Scan for the cell matching the given text and deliver its [x, y] coordinate at center. 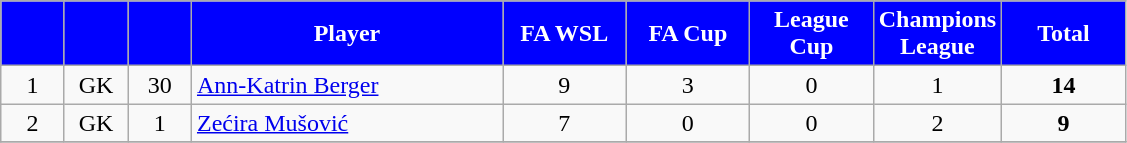
FA WSL [564, 34]
Zećira Mušović [346, 123]
3 [688, 85]
League Cup [812, 34]
Total [1064, 34]
30 [160, 85]
Champions League [937, 34]
Ann-Katrin Berger [346, 85]
7 [564, 123]
Player [346, 34]
14 [1064, 85]
FA Cup [688, 34]
